From the cell containing the given text, extract its center point as (X, Y) coordinate. 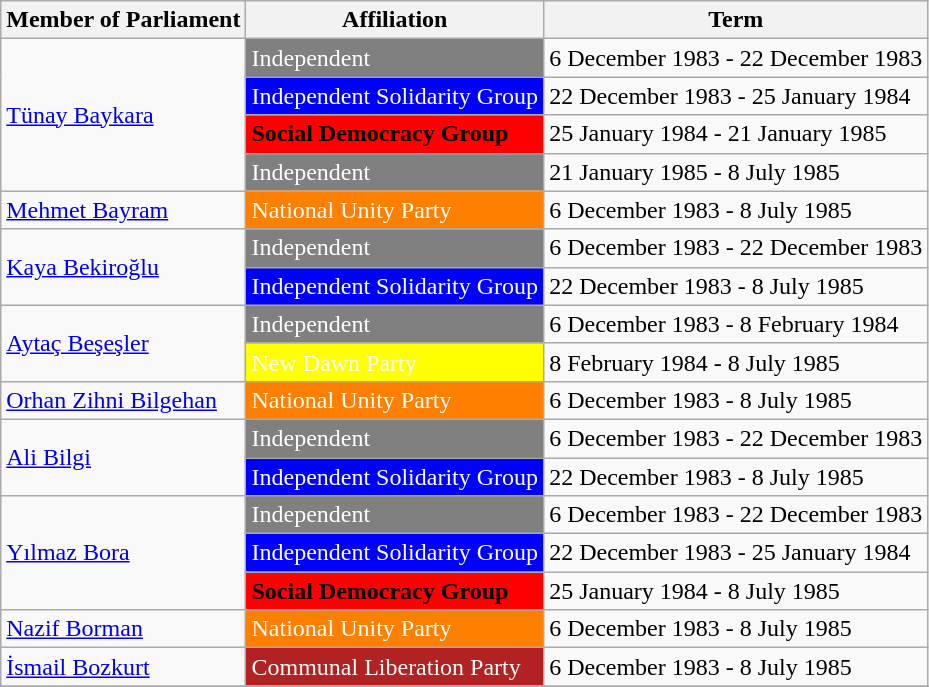
Term (736, 20)
25 January 1984 - 8 July 1985 (736, 591)
Orhan Zihni Bilgehan (124, 400)
Affiliation (395, 20)
25 January 1984 - 21 January 1985 (736, 134)
Nazif Borman (124, 629)
8 February 1984 - 8 July 1985 (736, 362)
Aytaç Beşeşler (124, 343)
Ali Bilgi (124, 457)
Yılmaz Bora (124, 553)
Kaya Bekiroğlu (124, 267)
21 January 1985 - 8 July 1985 (736, 172)
6 December 1983 - 8 February 1984 (736, 324)
İsmail Bozkurt (124, 667)
New Dawn Party (395, 362)
Member of Parliament (124, 20)
Tünay Baykara (124, 115)
Communal Liberation Party (395, 667)
Mehmet Bayram (124, 210)
